Return the (x, y) coordinate for the center point of the cell that contains the specified text.  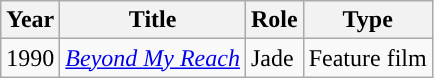
Year (30, 20)
Feature film (368, 58)
Title (153, 20)
Beyond My Reach (153, 58)
1990 (30, 58)
Role (274, 20)
Jade (274, 58)
Type (368, 20)
